Detect which cell encompasses the target text, then output its (x, y) center coordinate. 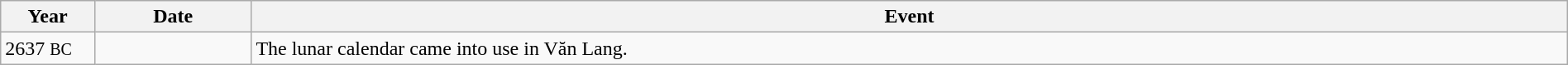
Year (48, 17)
The lunar calendar came into use in Văn Lang. (910, 48)
Date (172, 17)
2637 BC (48, 48)
Event (910, 17)
